Return the [x, y] coordinate for the center point of the cell that contains the specified text.  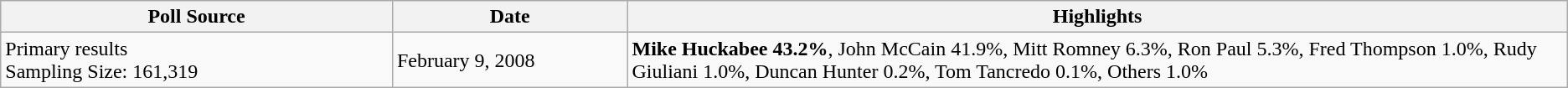
Poll Source [197, 17]
Primary resultsSampling Size: 161,319 [197, 60]
Date [509, 17]
February 9, 2008 [509, 60]
Highlights [1097, 17]
